Locate the cell with the specified text and output its (x, y) center coordinate. 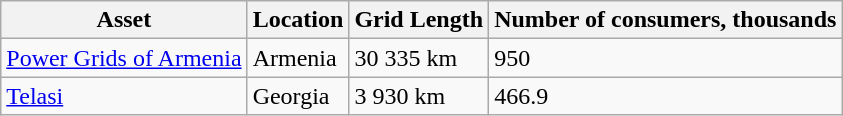
Location (298, 20)
Georgia (298, 96)
Telasi (124, 96)
950 (666, 58)
466.9 (666, 96)
3 930 km (419, 96)
Asset (124, 20)
Armenia (298, 58)
Power Grids of Armenia (124, 58)
30 335 km (419, 58)
Grid Length (419, 20)
Number of consumers, thousands (666, 20)
